Pinpoint the cell where the given text exists, returning its (X, Y) midpoint coordinate. 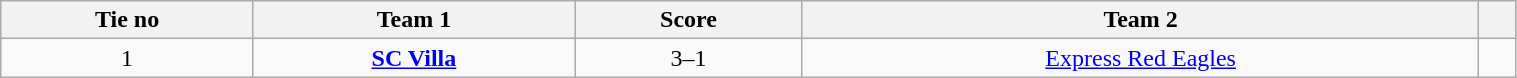
Score (689, 20)
Team 2 (1140, 20)
SC Villa (414, 58)
Team 1 (414, 20)
1 (128, 58)
3–1 (689, 58)
Express Red Eagles (1140, 58)
Tie no (128, 20)
